Return (X, Y) of the center of cell containing provided text 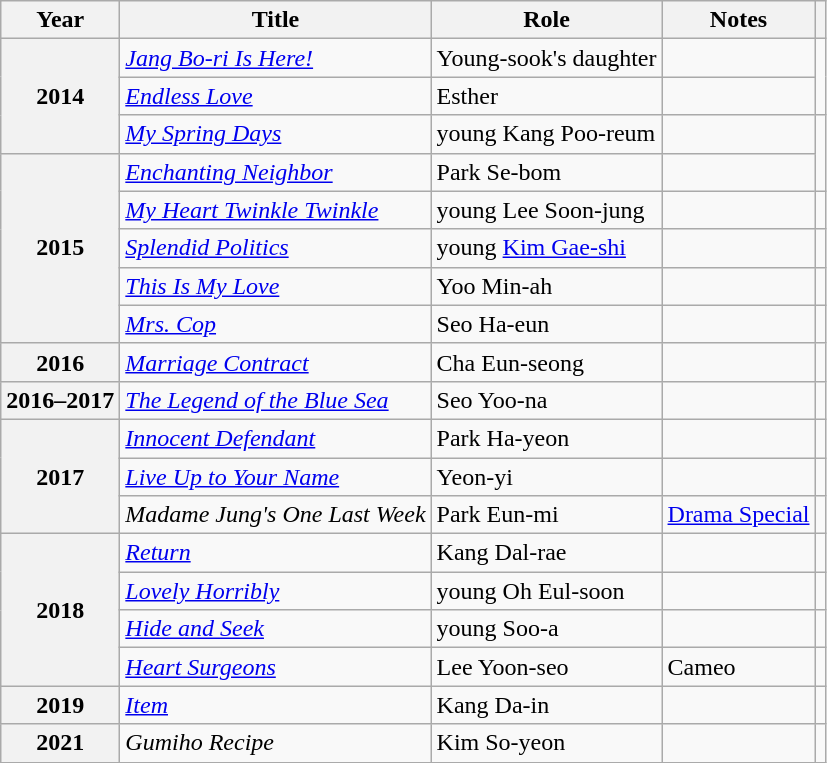
Mrs. Cop (276, 324)
Hide and Seek (276, 629)
Heart Surgeons (276, 667)
The Legend of the Blue Sea (276, 400)
2016 (60, 362)
Enchanting Neighbor (276, 172)
Madame Jung's One Last Week (276, 515)
2019 (60, 705)
Park Ha-yeon (546, 438)
2015 (60, 248)
Park Eun-mi (546, 515)
Yeon-yi (546, 477)
Cha Eun-seong (546, 362)
young Lee Soon-jung (546, 210)
young Kim Gae-shi (546, 248)
young Soo-a (546, 629)
Park Se-bom (546, 172)
My Spring Days (276, 134)
Gumiho Recipe (276, 743)
Lovely Horribly (276, 591)
Seo Ha-eun (546, 324)
This Is My Love (276, 286)
Jang Bo-ri Is Here! (276, 58)
young Oh Eul-soon (546, 591)
2021 (60, 743)
Item (276, 705)
Splendid Politics (276, 248)
Live Up to Your Name (276, 477)
Innocent Defendant (276, 438)
Lee Yoon-seo (546, 667)
Seo Yoo-na (546, 400)
Kang Dal-rae (546, 553)
Yoo Min-ah (546, 286)
Notes (738, 20)
2014 (60, 96)
Young-sook's daughter (546, 58)
Marriage Contract (276, 362)
My Heart Twinkle Twinkle (276, 210)
Cameo (738, 667)
young Kang Poo-reum (546, 134)
Kang Da-in (546, 705)
2017 (60, 476)
Endless Love (276, 96)
Role (546, 20)
2016–2017 (60, 400)
Year (60, 20)
Title (276, 20)
Kim So-yeon (546, 743)
Drama Special (738, 515)
Esther (546, 96)
Return (276, 553)
2018 (60, 610)
